Determine the (x, y) coordinate at the center of the cell enclosing the given text.  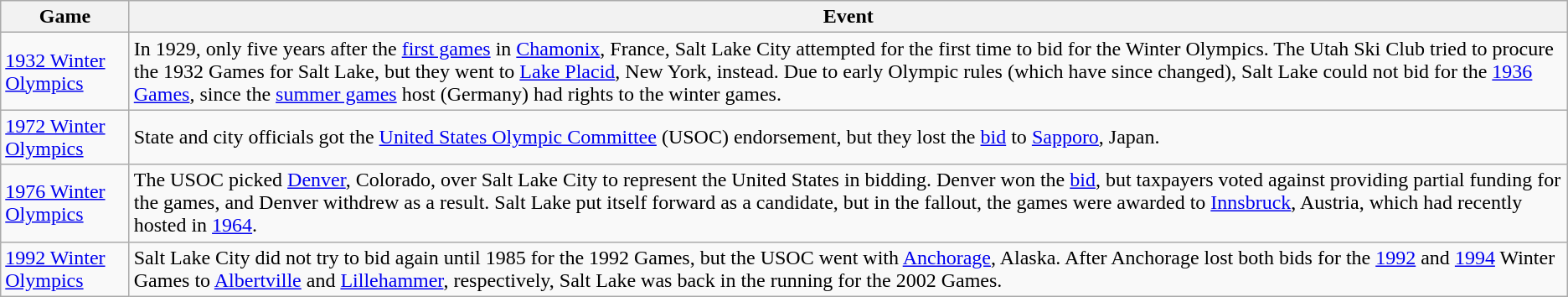
Event (848, 17)
Game (65, 17)
1932 Winter Olympics (65, 71)
1976 Winter Olympics (65, 203)
1972 Winter Olympics (65, 138)
State and city officials got the United States Olympic Committee (USOC) endorsement, but they lost the bid to Sapporo, Japan. (848, 138)
1992 Winter Olympics (65, 268)
